Detect which cell encompasses the target text, then output its (X, Y) center coordinate. 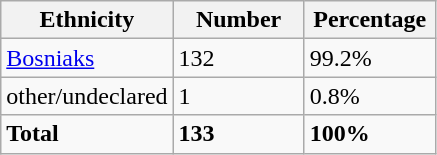
other/undeclared (87, 96)
Percentage (370, 20)
1 (238, 96)
0.8% (370, 96)
Number (238, 20)
133 (238, 134)
100% (370, 134)
Bosniaks (87, 58)
132 (238, 58)
99.2% (370, 58)
Total (87, 134)
Ethnicity (87, 20)
